Search for the cell housing the specified text and yield its (X, Y) center coordinate. 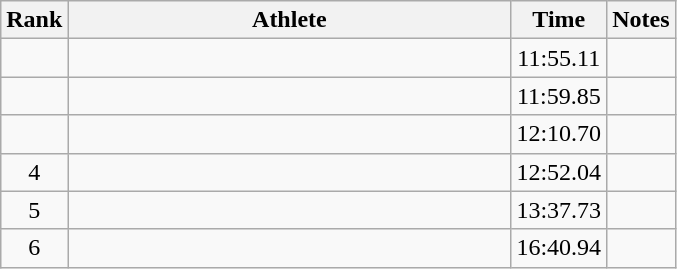
12:52.04 (559, 172)
11:55.11 (559, 58)
Athlete (290, 20)
Notes (641, 20)
12:10.70 (559, 134)
5 (34, 210)
Time (559, 20)
Rank (34, 20)
11:59.85 (559, 96)
16:40.94 (559, 248)
13:37.73 (559, 210)
4 (34, 172)
6 (34, 248)
